Detect which cell encompasses the target text, then output its (X, Y) center coordinate. 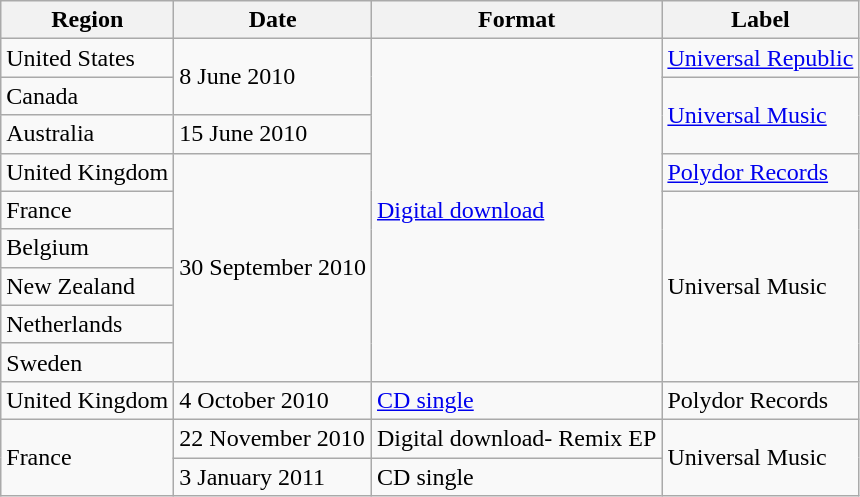
Digital download (517, 210)
Universal Republic (760, 58)
30 September 2010 (273, 267)
3 January 2011 (273, 477)
Region (88, 20)
Australia (88, 134)
15 June 2010 (273, 134)
Format (517, 20)
Date (273, 20)
Canada (88, 96)
8 June 2010 (273, 77)
Sweden (88, 362)
22 November 2010 (273, 438)
Netherlands (88, 324)
Digital download- Remix EP (517, 438)
New Zealand (88, 286)
4 October 2010 (273, 400)
Belgium (88, 248)
United States (88, 58)
Label (760, 20)
